Capture the cell that displays the provided text and extract its [X, Y] central coordinate. 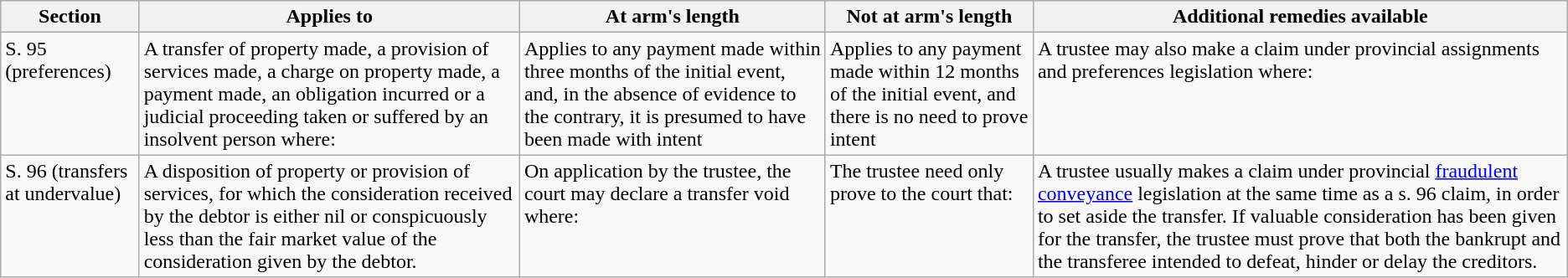
S. 96 (transfers at undervalue) [70, 216]
Applies to any payment made within 12 months of the initial event, and there is no need to prove intent [929, 94]
Additional remedies available [1300, 17]
Not at arm's length [929, 17]
The trustee need only prove to the court that: [929, 216]
At arm's length [672, 17]
On application by the trustee, the court may declare a transfer void where: [672, 216]
S. 95 (preferences) [70, 94]
Applies to [329, 17]
Section [70, 17]
A trustee may also make a claim under provincial assignments and preferences legislation where: [1300, 94]
